Scan for the cell matching the given text and deliver its [x, y] coordinate at center. 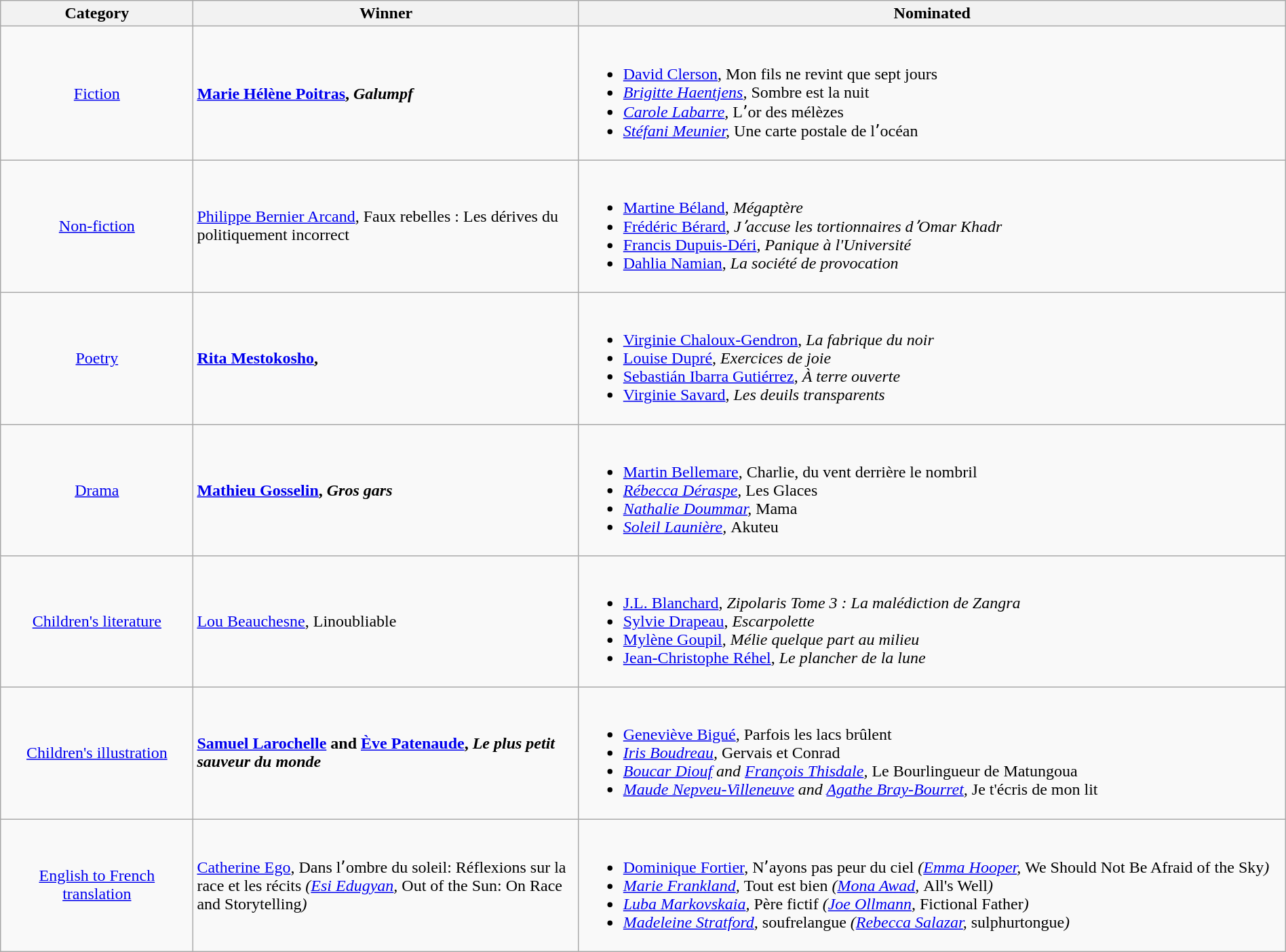
Marie Hélène Poitras, Galumpf [386, 94]
Non-fiction [97, 226]
Mathieu Gosselin, Gros gars [386, 490]
Drama [97, 490]
Nominated [932, 14]
Lou Beauchesne, Linoubliable [386, 622]
Catherine Ego, Dans lʼombre du soleil: Réflexions sur la race et les récits (Esi Edugyan, Out of the Sun: On Race and Storytelling) [386, 886]
Martin Bellemare, Charlie, du vent derrière le nombrilRébecca Déraspe, Les GlacesNathalie Doummar, MamaSoleil Launière, Akuteu [932, 490]
Category [97, 14]
Children's illustration [97, 753]
Children's literature [97, 622]
Poetry [97, 358]
Rita Mestokosho, [386, 358]
Fiction [97, 94]
Philippe Bernier Arcand, Faux rebelles : Les dérives du politiquement incorrect [386, 226]
Winner [386, 14]
English to French translation [97, 886]
Samuel Larochelle and Ève Patenaude, Le plus petit sauveur du monde [386, 753]
